Return the [x, y] coordinate for the center point of the cell that contains the specified text.  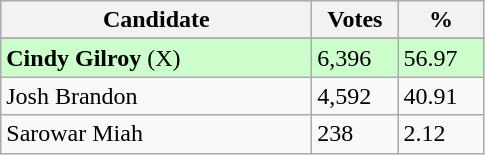
Josh Brandon [156, 96]
2.12 [441, 134]
56.97 [441, 58]
40.91 [441, 96]
6,396 [355, 58]
Cindy Gilroy (X) [156, 58]
% [441, 20]
4,592 [355, 96]
Sarowar Miah [156, 134]
Candidate [156, 20]
238 [355, 134]
Votes [355, 20]
